For the text-containing cell, return its midpoint in [X, Y] coordinate format. 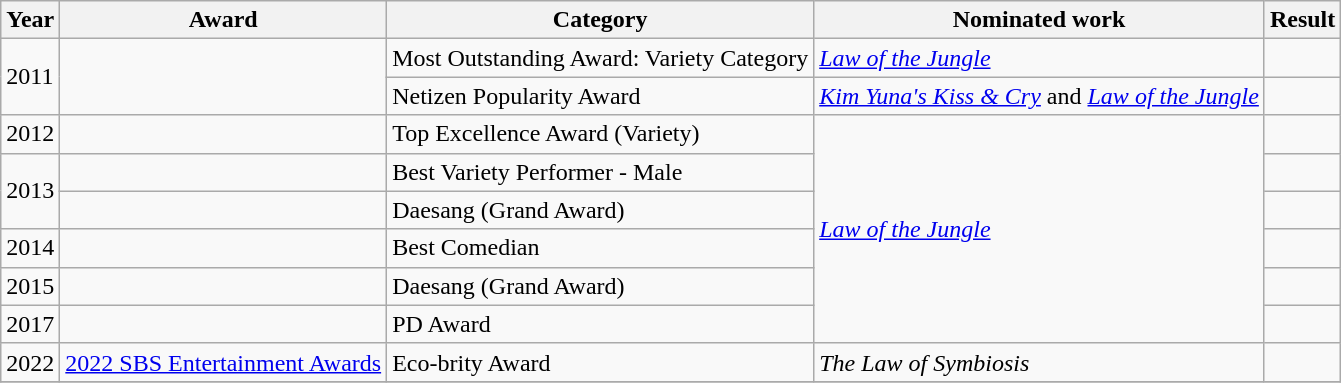
2014 [30, 248]
2013 [30, 191]
Result [1302, 20]
Eco-brity Award [600, 362]
2022 SBS Entertainment Awards [224, 362]
2017 [30, 324]
Netizen Popularity Award [600, 96]
Top Excellence Award (Variety) [600, 134]
Award [224, 20]
Category [600, 20]
Kim Yuna's Kiss & Cry and Law of the Jungle [1040, 96]
Year [30, 20]
Best Variety Performer - Male [600, 172]
2015 [30, 286]
2012 [30, 134]
PD Award [600, 324]
Nominated work [1040, 20]
2011 [30, 77]
2022 [30, 362]
Best Comedian [600, 248]
Most Outstanding Award: Variety Category [600, 58]
The Law of Symbiosis [1040, 362]
